Identify which cell holds the provided text, then report its [x, y] central coordinate. 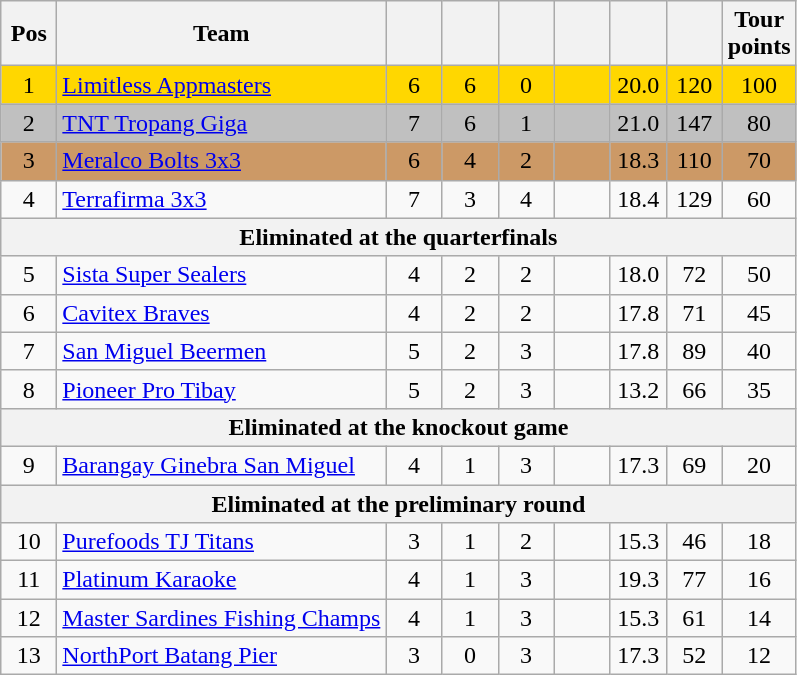
70 [759, 161]
50 [759, 275]
Sista Super Sealers [222, 275]
Master Sardines Fishing Champs [222, 618]
129 [694, 199]
45 [759, 313]
Limitless Appmasters [222, 85]
13.2 [638, 389]
35 [759, 389]
71 [694, 313]
8 [29, 389]
Pioneer Pro Tibay [222, 389]
18.0 [638, 275]
9 [29, 465]
18.3 [638, 161]
NorthPort Batang Pier [222, 656]
100 [759, 85]
40 [759, 351]
14 [759, 618]
18 [759, 542]
Terrafirma 3x3 [222, 199]
Team [222, 34]
Pos [29, 34]
66 [694, 389]
21.0 [638, 123]
TNT Tropang Giga [222, 123]
20 [759, 465]
11 [29, 580]
Purefoods TJ Titans [222, 542]
147 [694, 123]
52 [694, 656]
110 [694, 161]
120 [694, 85]
89 [694, 351]
18.4 [638, 199]
46 [694, 542]
60 [759, 199]
Barangay Ginebra San Miguel [222, 465]
10 [29, 542]
Cavitex Braves [222, 313]
Eliminated at the quarterfinals [398, 237]
20.0 [638, 85]
19.3 [638, 580]
16 [759, 580]
72 [694, 275]
13 [29, 656]
61 [694, 618]
69 [694, 465]
80 [759, 123]
San Miguel Beermen [222, 351]
Eliminated at the preliminary round [398, 503]
Meralco Bolts 3x3 [222, 161]
77 [694, 580]
Tour points [759, 34]
Platinum Karaoke [222, 580]
Eliminated at the knockout game [398, 427]
